Provide the [x, y] coordinate of the cell's center where the given text is located.  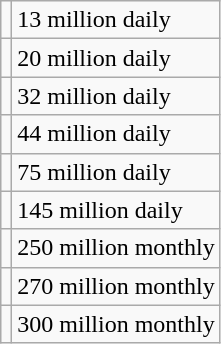
13 million daily [116, 20]
20 million daily [116, 58]
75 million daily [116, 172]
32 million daily [116, 96]
44 million daily [116, 134]
300 million monthly [116, 324]
270 million monthly [116, 286]
250 million monthly [116, 248]
145 million daily [116, 210]
